Determine the (x, y) coordinate at the center of the cell enclosing the given text.  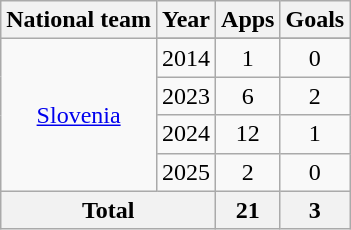
Total (108, 210)
2014 (186, 58)
12 (248, 134)
2024 (186, 134)
21 (248, 210)
3 (315, 210)
2023 (186, 96)
6 (248, 96)
2025 (186, 172)
Slovenia (79, 115)
National team (79, 20)
Goals (315, 20)
Apps (248, 20)
Year (186, 20)
